Capture the cell that displays the provided text and extract its [X, Y] central coordinate. 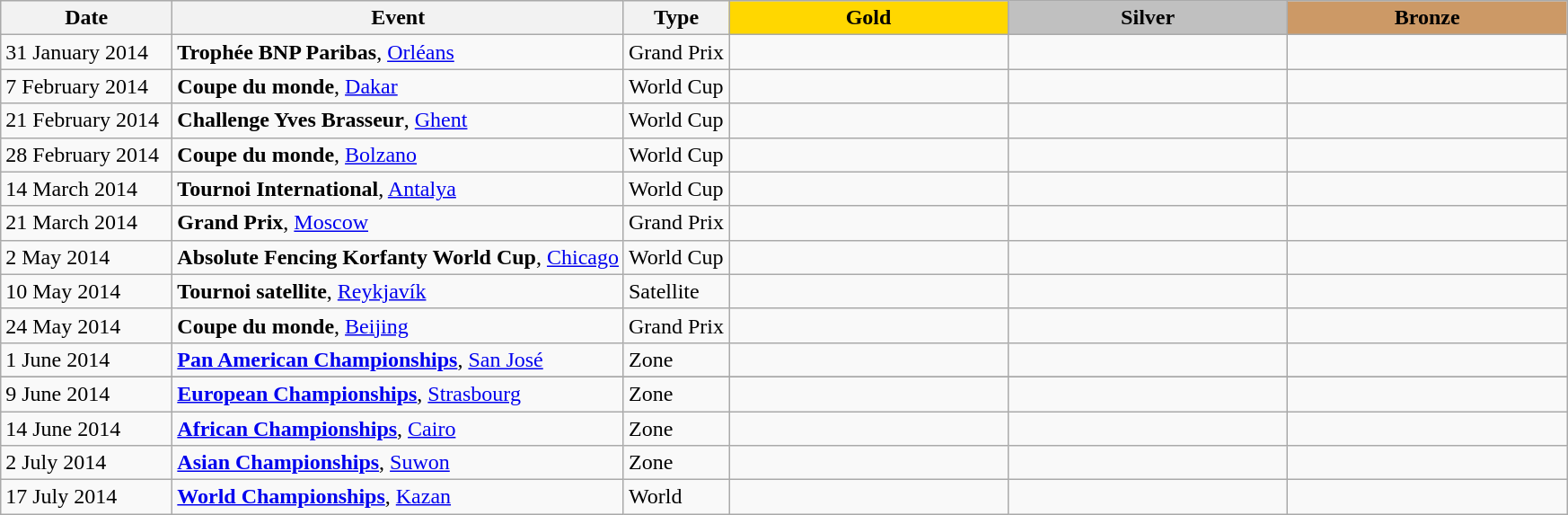
17 July 2014 [86, 497]
28 February 2014 [86, 155]
Coupe du monde, Bolzano [399, 155]
Date [86, 18]
Coupe du monde, Beijing [399, 325]
Absolute Fencing Korfanty World Cup, Chicago [399, 257]
Challenge Yves Brasseur, Ghent [399, 120]
Coupe du monde, Dakar [399, 86]
Asian Championships, Suwon [399, 463]
Event [399, 18]
Type [675, 18]
Pan American Championships, San José [399, 360]
31 January 2014 [86, 52]
14 March 2014 [86, 189]
14 June 2014 [86, 429]
Tournoi International, Antalya [399, 189]
Bronze [1428, 18]
Silver [1148, 18]
1 June 2014 [86, 360]
Tournoi satellite, Reykjavík [399, 291]
African Championships, Cairo [399, 429]
European Championships, Strasbourg [399, 394]
2 May 2014 [86, 257]
Gold [869, 18]
24 May 2014 [86, 325]
21 February 2014 [86, 120]
Grand Prix, Moscow [399, 223]
9 June 2014 [86, 394]
World Championships, Kazan [399, 497]
Satellite [675, 291]
Trophée BNP Paribas, Orléans [399, 52]
10 May 2014 [86, 291]
World [675, 497]
21 March 2014 [86, 223]
7 February 2014 [86, 86]
2 July 2014 [86, 463]
